Scan for the cell matching the given text and deliver its (X, Y) coordinate at center. 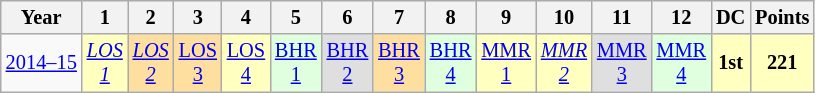
MMR4 (682, 63)
MMR1 (506, 63)
DC (730, 17)
6 (348, 17)
4 (246, 17)
3 (198, 17)
LOS3 (198, 63)
Year (42, 17)
8 (451, 17)
10 (564, 17)
MMR2 (564, 63)
9 (506, 17)
7 (399, 17)
BHR4 (451, 63)
221 (782, 63)
LOS1 (105, 63)
BHR1 (296, 63)
Points (782, 17)
12 (682, 17)
LOS2 (151, 63)
5 (296, 17)
BHR2 (348, 63)
11 (622, 17)
1 (105, 17)
LOS4 (246, 63)
2 (151, 17)
MMR3 (622, 63)
BHR3 (399, 63)
2014–15 (42, 63)
1st (730, 63)
